Output the (x, y) coordinate of the center of the cell containing the given text.  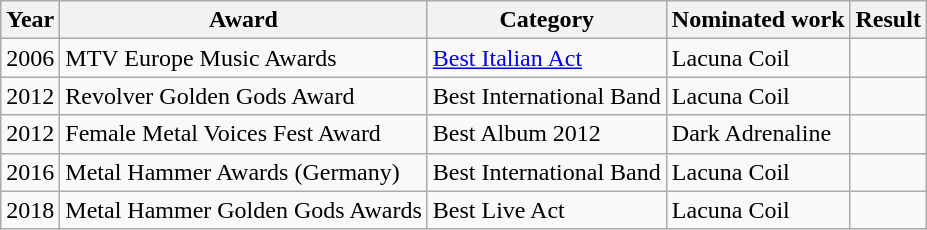
2006 (30, 58)
Female Metal Voices Fest Award (244, 134)
Category (546, 20)
Best Album 2012 (546, 134)
Best Italian Act (546, 58)
MTV Europe Music Awards (244, 58)
Metal Hammer Awards (Germany) (244, 172)
2016 (30, 172)
Metal Hammer Golden Gods Awards (244, 210)
2018 (30, 210)
Nominated work (758, 20)
Dark Adrenaline (758, 134)
Best Live Act (546, 210)
Result (888, 20)
Year (30, 20)
Award (244, 20)
Revolver Golden Gods Award (244, 96)
